Return the (X, Y) coordinate for the center point of the cell that contains the specified text.  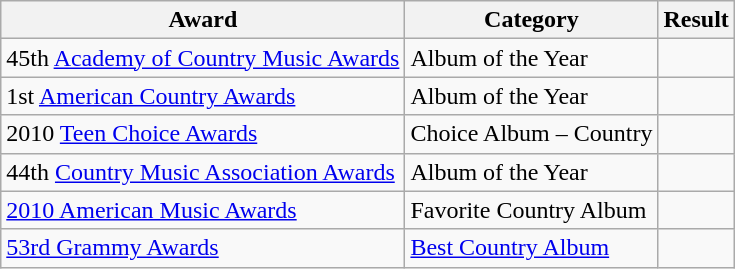
2010 Teen Choice Awards (203, 134)
45th Academy of Country Music Awards (203, 58)
Result (696, 20)
Best Country Album (532, 248)
Category (532, 20)
Award (203, 20)
Choice Album – Country (532, 134)
53rd Grammy Awards (203, 248)
Favorite Country Album (532, 210)
2010 American Music Awards (203, 210)
1st American Country Awards (203, 96)
44th Country Music Association Awards (203, 172)
